Capture the cell that displays the provided text and extract its (X, Y) central coordinate. 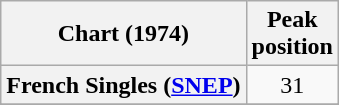
Chart (1974) (124, 34)
French Singles (SNEP) (124, 85)
31 (292, 85)
Peakposition (292, 34)
